Identify which cell holds the provided text, then report its [x, y] central coordinate. 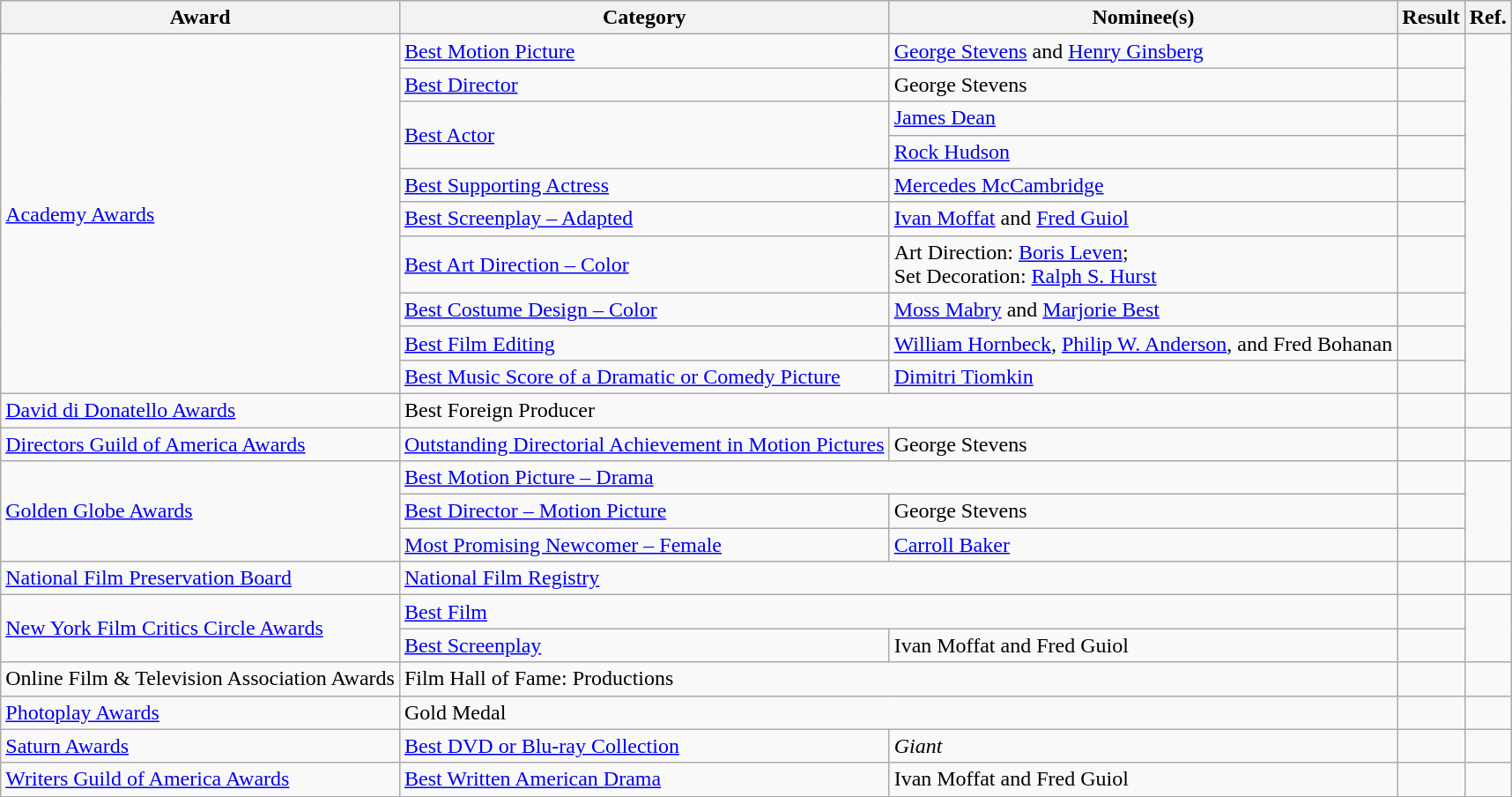
Directors Guild of America Awards [201, 443]
Most Promising Newcomer – Female [644, 545]
Best Costume Design – Color [644, 309]
Writers Guild of America Awards [201, 779]
National Film Registry [898, 578]
Best Motion Picture [644, 51]
Outstanding Directorial Achievement in Motion Pictures [644, 443]
New York Film Critics Circle Awards [201, 629]
Online Film & Television Association Awards [201, 679]
Best Screenplay [644, 645]
Ref. [1487, 18]
Gold Medal [898, 712]
Best Music Score of a Dramatic or Comedy Picture [644, 376]
Best Motion Picture – Drama [898, 478]
Best Director – Motion Picture [644, 511]
Saturn Awards [201, 746]
Dimitri Tiomkin [1144, 376]
National Film Preservation Board [201, 578]
Best Screenplay – Adapted [644, 219]
Best Actor [644, 135]
Art Direction: Boris Leven; Set Decoration: Ralph S. Hurst [1144, 264]
David di Donatello Awards [201, 410]
Giant [1144, 746]
Carroll Baker [1144, 545]
Moss Mabry and Marjorie Best [1144, 309]
Film Hall of Fame: Productions [898, 679]
James Dean [1144, 118]
Best Film [898, 612]
Mercedes McCambridge [1144, 185]
Nominee(s) [1144, 18]
Best Foreign Producer [898, 410]
Best Art Direction – Color [644, 264]
Best Supporting Actress [644, 185]
Award [201, 18]
Academy Awards [201, 214]
Category [644, 18]
Golden Globe Awards [201, 511]
Best DVD or Blu-ray Collection [644, 746]
Result [1431, 18]
William Hornbeck, Philip W. Anderson, and Fred Bohanan [1144, 343]
Best Director [644, 85]
Rock Hudson [1144, 152]
Best Film Editing [644, 343]
Best Written American Drama [644, 779]
George Stevens and Henry Ginsberg [1144, 51]
Photoplay Awards [201, 712]
